Search for the cell housing the specified text and yield its [x, y] center coordinate. 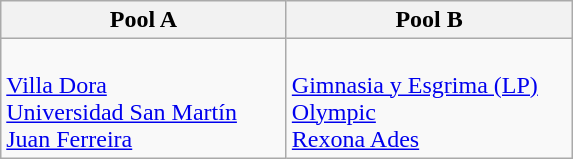
Pool A [144, 20]
Gimnasia y Esgrima (LP) Olympic Rexona Ades [429, 98]
Pool B [429, 20]
Villa Dora Universidad San Martín Juan Ferreira [144, 98]
